Identify which cell holds the provided text, then report its (X, Y) central coordinate. 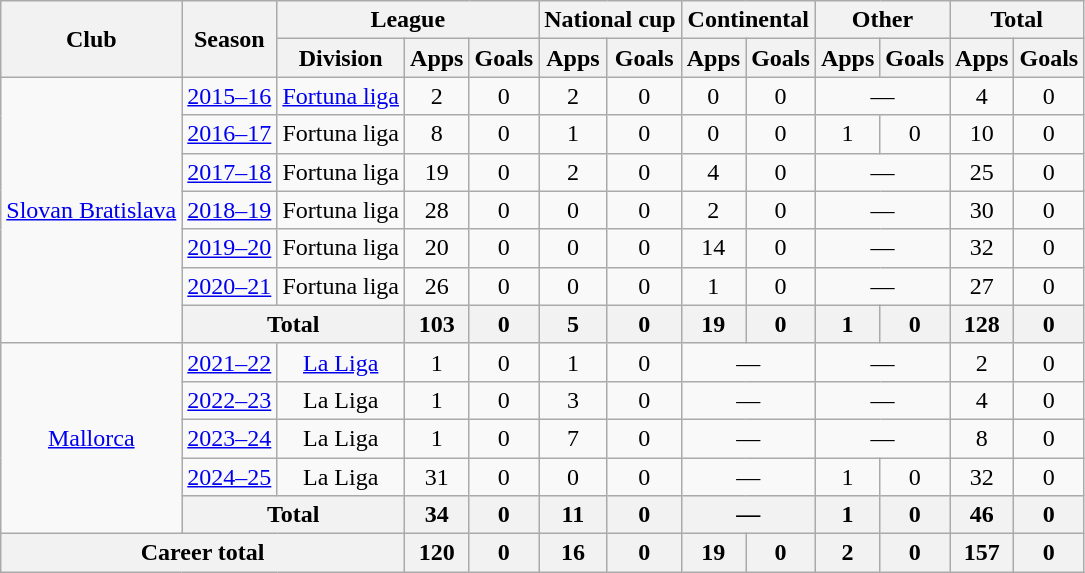
30 (982, 210)
103 (437, 324)
2018–19 (230, 210)
25 (982, 172)
5 (573, 324)
2024–25 (230, 477)
3 (573, 400)
Slovan Bratislava (92, 210)
Continental (748, 20)
2023–24 (230, 438)
Mallorca (92, 438)
28 (437, 210)
2020–21 (230, 286)
National cup (610, 20)
27 (982, 286)
14 (713, 248)
Season (230, 39)
34 (437, 515)
46 (982, 515)
2019–20 (230, 248)
2022–23 (230, 400)
31 (437, 477)
120 (437, 553)
Career total (203, 553)
16 (573, 553)
128 (982, 324)
11 (573, 515)
League (408, 20)
2016–17 (230, 134)
157 (982, 553)
26 (437, 286)
Club (92, 39)
10 (982, 134)
2015–16 (230, 96)
20 (437, 248)
2017–18 (230, 172)
Other (882, 20)
2021–22 (230, 362)
Division (341, 58)
7 (573, 438)
